Search for the cell housing the specified text and yield its (X, Y) center coordinate. 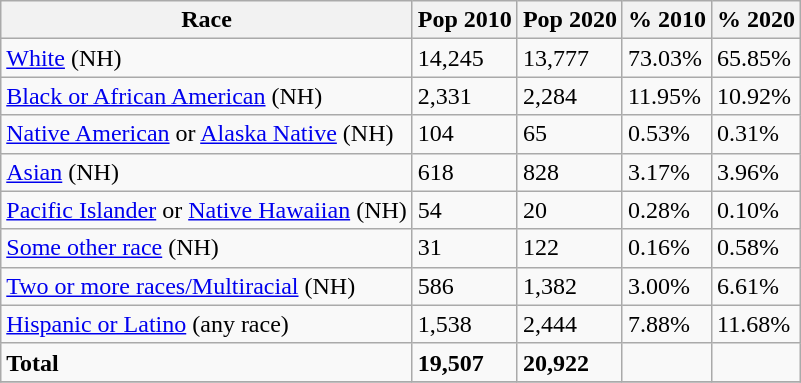
10.92% (756, 96)
618 (464, 172)
2,444 (570, 324)
White (NH) (207, 58)
11.68% (756, 324)
14,245 (464, 58)
65.85% (756, 58)
3.96% (756, 172)
2,331 (464, 96)
0.10% (756, 210)
0.31% (756, 134)
11.95% (666, 96)
1,538 (464, 324)
65 (570, 134)
Two or more races/Multiracial (NH) (207, 286)
6.61% (756, 286)
Asian (NH) (207, 172)
31 (464, 248)
Hispanic or Latino (any race) (207, 324)
19,507 (464, 362)
20 (570, 210)
Race (207, 20)
586 (464, 286)
3.00% (666, 286)
Pop 2010 (464, 20)
Pacific Islander or Native Hawaiian (NH) (207, 210)
% 2010 (666, 20)
0.16% (666, 248)
0.28% (666, 210)
Native American or Alaska Native (NH) (207, 134)
122 (570, 248)
Total (207, 362)
Black or African American (NH) (207, 96)
Pop 2020 (570, 20)
54 (464, 210)
0.53% (666, 134)
Some other race (NH) (207, 248)
% 2020 (756, 20)
104 (464, 134)
2,284 (570, 96)
7.88% (666, 324)
13,777 (570, 58)
828 (570, 172)
3.17% (666, 172)
1,382 (570, 286)
0.58% (756, 248)
20,922 (570, 362)
73.03% (666, 58)
